Return the [X, Y] coordinate for the center point of the cell that contains the specified text.  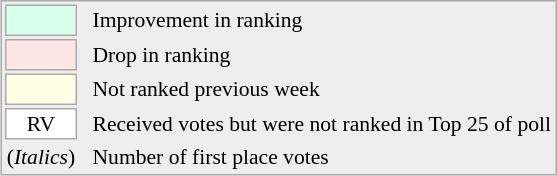
RV [40, 124]
Not ranked previous week [322, 90]
Number of first place votes [322, 156]
Received votes but were not ranked in Top 25 of poll [322, 124]
Drop in ranking [322, 55]
Improvement in ranking [322, 20]
(Italics) [40, 156]
